For the text-containing cell, return its midpoint in [X, Y] coordinate format. 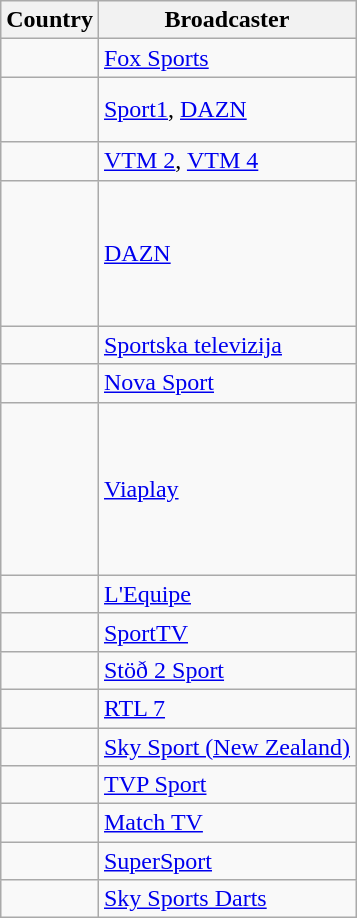
TVP Sport [226, 785]
Broadcaster [226, 20]
Sport1, DAZN [226, 110]
Sky Sport (New Zealand) [226, 747]
DAZN [226, 253]
L'Equipe [226, 594]
Match TV [226, 823]
Nova Sport [226, 383]
Stöð 2 Sport [226, 670]
VTM 2, VTM 4 [226, 161]
Fox Sports [226, 58]
Sportska televizija [226, 345]
Viaplay [226, 488]
Country [50, 20]
RTL 7 [226, 708]
SuperSport [226, 861]
Sky Sports Darts [226, 899]
SportTV [226, 632]
